Find where the given text appears and provide that cell's center as [X, Y] coordinate. 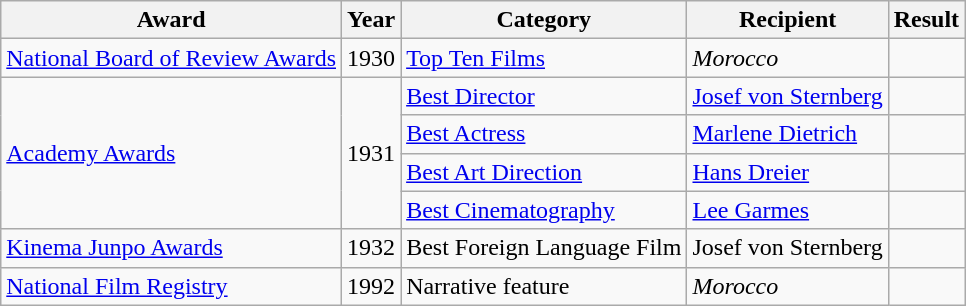
Category [544, 20]
Best Director [544, 96]
Year [372, 20]
Best Actress [544, 134]
Best Art Direction [544, 172]
Kinema Junpo Awards [172, 248]
Best Cinematography [544, 210]
National Board of Review Awards [172, 58]
National Film Registry [172, 286]
Marlene Dietrich [788, 134]
Result [926, 20]
1932 [372, 248]
Lee Garmes [788, 210]
Top Ten Films [544, 58]
Recipient [788, 20]
Narrative feature [544, 286]
Award [172, 20]
Academy Awards [172, 153]
1930 [372, 58]
Best Foreign Language Film [544, 248]
1931 [372, 153]
1992 [372, 286]
Hans Dreier [788, 172]
